Return the [X, Y] coordinate for the center point of the cell that contains the specified text.  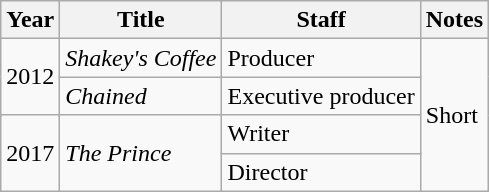
Year [30, 20]
Title [141, 20]
2017 [30, 153]
Chained [141, 96]
Short [454, 115]
2012 [30, 77]
Producer [321, 58]
Director [321, 172]
Writer [321, 134]
Shakey's Coffee [141, 58]
The Prince [141, 153]
Executive producer [321, 96]
Staff [321, 20]
Notes [454, 20]
